Identify which cell holds the provided text, then report its (X, Y) central coordinate. 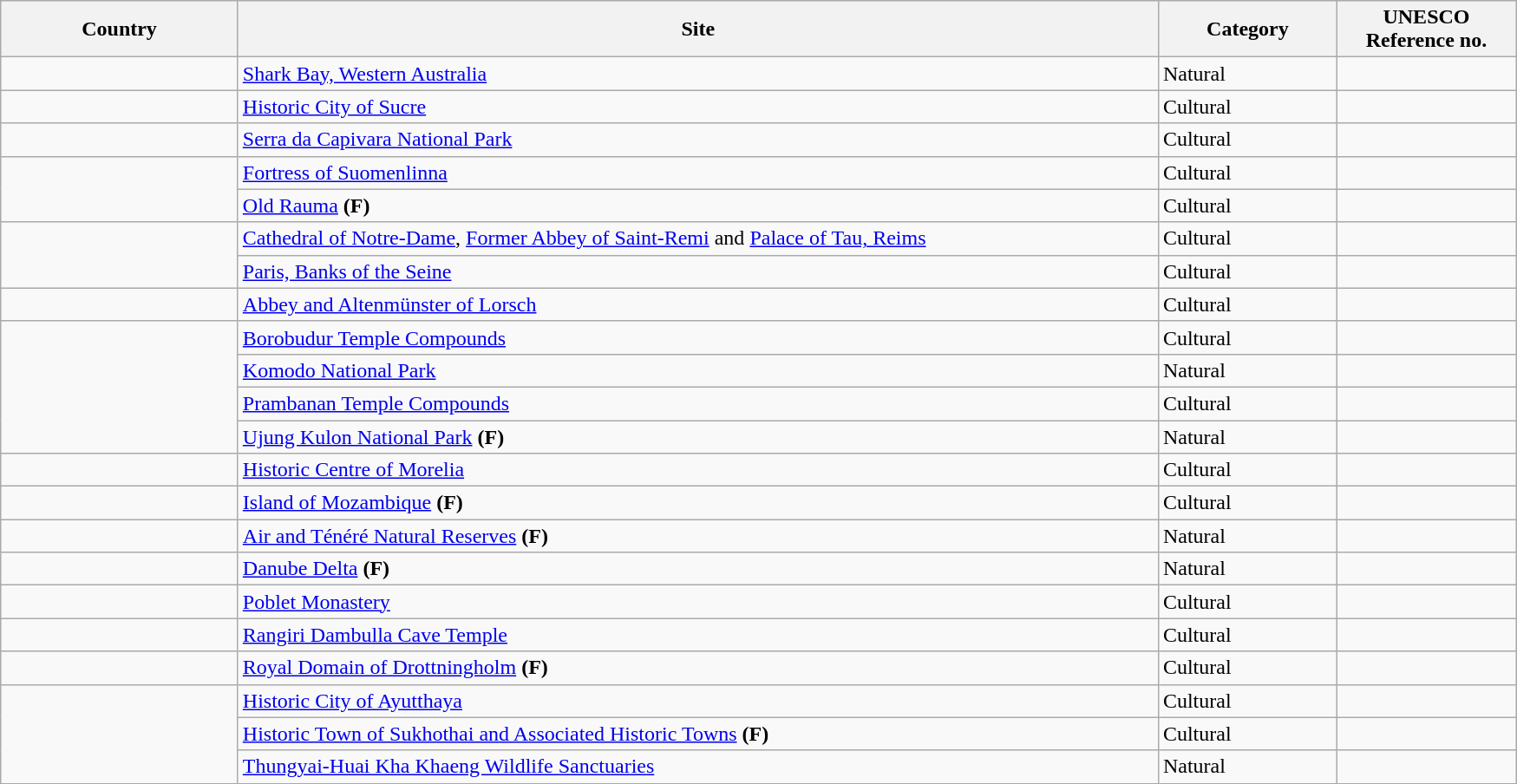
Paris, Banks of the Seine (697, 271)
Category (1247, 29)
Prambanan Temple Compounds (697, 403)
Shark Bay, Western Australia (697, 74)
Borobudur Temple Compounds (697, 337)
Komodo National Park (697, 370)
Site (697, 29)
Country (120, 29)
Historic City of Sucre (697, 107)
Historic City of Ayutthaya (697, 701)
Ujung Kulon National Park (F) (697, 436)
Thungyai-Huai Kha Khaeng Wildlife Sanctuaries (697, 767)
Historic Town of Sukhothai and Associated Historic Towns (F) (697, 734)
Fortress of Suomenlinna (697, 173)
Cathedral of Notre-Dame, Former Abbey of Saint-Remi and Palace of Tau, Reims (697, 238)
Serra da Capivara National Park (697, 140)
Danube Delta (F) (697, 569)
Poblet Monastery (697, 602)
Air and Ténéré Natural Reserves (F) (697, 536)
UNESCO Reference no. (1426, 29)
Island of Mozambique (F) (697, 503)
Royal Domain of Drottningholm (F) (697, 668)
Old Rauma (F) (697, 206)
Rangiri Dambulla Cave Temple (697, 635)
Abbey and Altenmünster of Lorsch (697, 304)
Historic Centre of Morelia (697, 470)
